Capture the cell that displays the provided text and extract its (x, y) central coordinate. 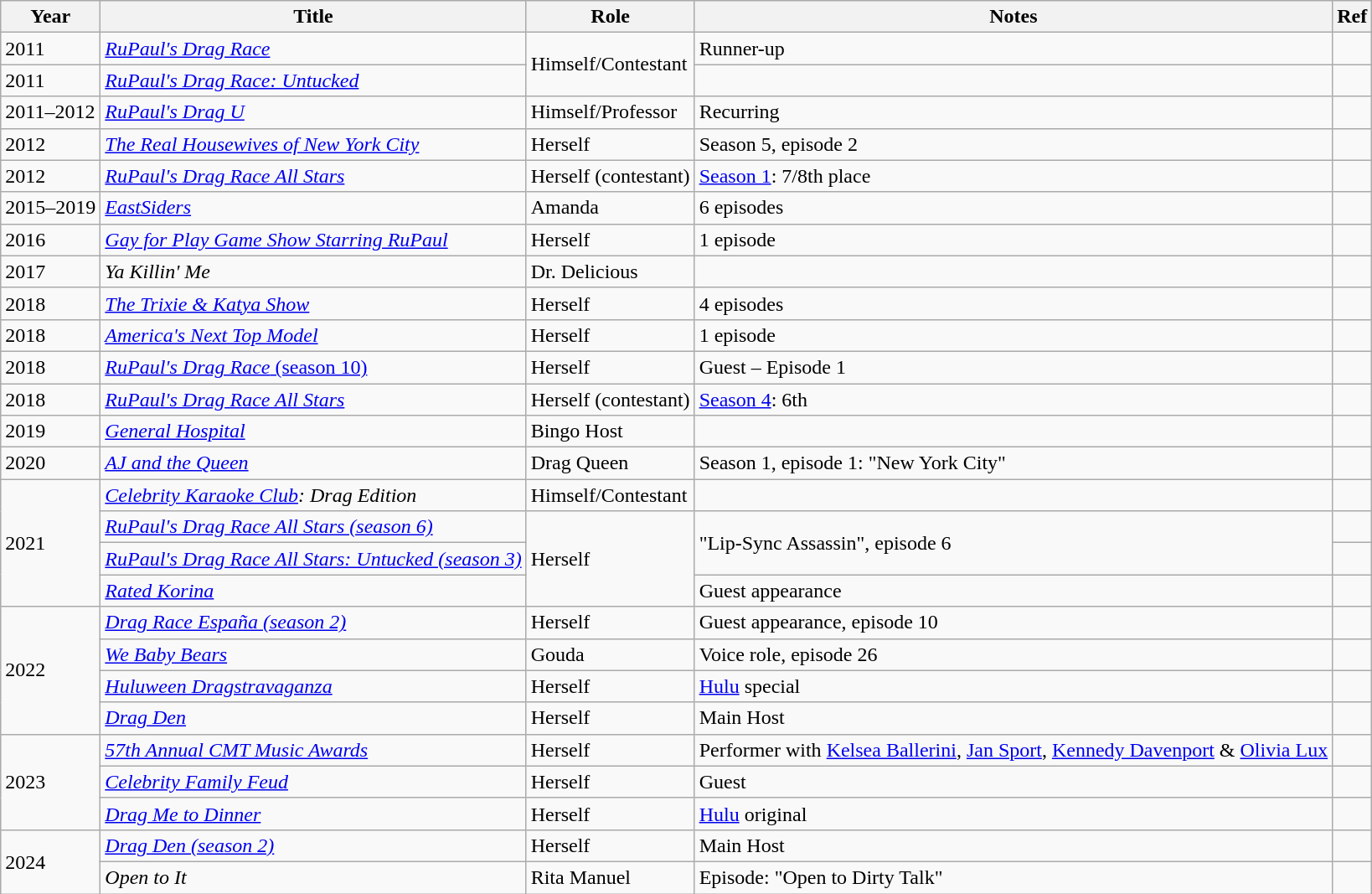
Performer with Kelsea Ballerini, Jan Sport, Kennedy Davenport & Olivia Lux (1014, 750)
Guest appearance, episode 10 (1014, 623)
2019 (50, 431)
2024 (50, 861)
2023 (50, 782)
RuPaul's Drag U (313, 112)
2022 (50, 670)
EastSiders (313, 208)
Year (50, 17)
RuPaul's Drag Race: Untucked (313, 80)
Ya Killin' Me (313, 271)
Drag Den (season 2) (313, 845)
Season 4: 6th (1014, 400)
Title (313, 17)
Notes (1014, 17)
Runner-up (1014, 49)
2021 (50, 543)
General Hospital (313, 431)
Open to It (313, 877)
Recurring (1014, 112)
4 episodes (1014, 303)
America's Next Top Model (313, 335)
The Real Housewives of New York City (313, 144)
Celebrity Karaoke Club: Drag Edition (313, 495)
Guest appearance (1014, 591)
Role (610, 17)
Drag Den (313, 718)
Guest (1014, 782)
We Baby Bears (313, 654)
Celebrity Family Feud (313, 782)
"Lip-Sync Assassin", episode 6 (1014, 543)
2020 (50, 463)
Season 1, episode 1: "New York City" (1014, 463)
AJ and the Queen (313, 463)
Drag Me to Dinner (313, 814)
Gouda (610, 654)
Episode: "Open to Dirty Talk" (1014, 877)
RuPaul's Drag Race All Stars: Untucked (season 3) (313, 559)
Bingo Host (610, 431)
Voice role, episode 26 (1014, 654)
Season 5, episode 2 (1014, 144)
The Trixie & Katya Show (313, 303)
2016 (50, 240)
6 episodes (1014, 208)
Ref (1352, 17)
Hulu original (1014, 814)
Drag Race España (season 2) (313, 623)
Dr. Delicious (610, 271)
2015–2019 (50, 208)
Gay for Play Game Show Starring RuPaul (313, 240)
Guest – Episode 1 (1014, 367)
Drag Queen (610, 463)
RuPaul's Drag Race All Stars (season 6) (313, 527)
Rita Manuel (610, 877)
RuPaul's Drag Race (313, 49)
2017 (50, 271)
Huluween Dragstravaganza (313, 686)
Rated Korina (313, 591)
Himself/Professor (610, 112)
Hulu special (1014, 686)
2011–2012 (50, 112)
Amanda (610, 208)
RuPaul's Drag Race (season 10) (313, 367)
57th Annual CMT Music Awards (313, 750)
Season 1: 7/8th place (1014, 176)
